Pinpoint the cell where the given text exists, returning its [x, y] midpoint coordinate. 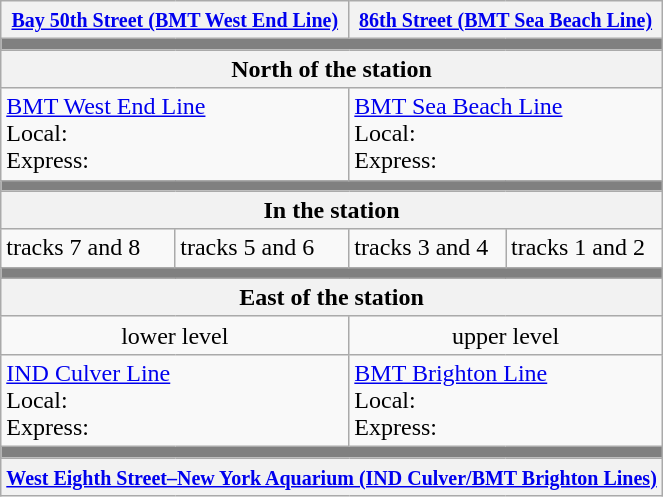
BMT Brighton LineLocal: Express: [506, 400]
In the station [332, 210]
upper level [506, 335]
North of the station [332, 69]
East of the station [332, 297]
86th Street (BMT Sea Beach Line) [506, 20]
Bay 50th Street (BMT West End Line) [175, 20]
BMT West End LineLocal: Express: [175, 134]
tracks 5 and 6 [262, 248]
lower level [175, 335]
BMT Sea Beach LineLocal: Express: [506, 134]
tracks 7 and 8 [88, 248]
tracks 1 and 2 [584, 248]
tracks 3 and 4 [428, 248]
West Eighth Street–New York Aquarium (IND Culver/BMT Brighton Lines) [332, 477]
IND Culver LineLocal: Express: [175, 400]
